Detect which cell encompasses the target text, then output its (X, Y) center coordinate. 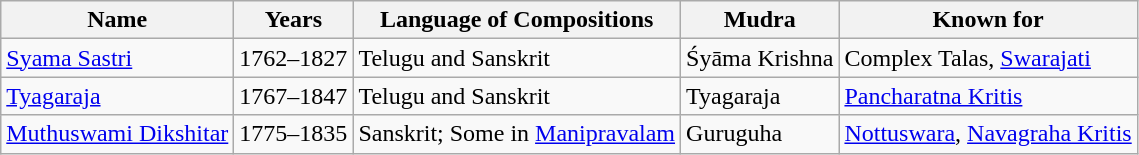
Muthuswami Dikshitar (118, 134)
Guruguha (760, 134)
Known for (988, 20)
Language of Compositions (517, 20)
1767–1847 (294, 96)
Complex Talas, Swarajati (988, 58)
1775–1835 (294, 134)
Sanskrit; Some in Manipravalam (517, 134)
1762–1827 (294, 58)
Pancharatna Kritis (988, 96)
Syama Sastri (118, 58)
Nottuswara, Navagraha Kritis (988, 134)
Śyāma Krishna (760, 58)
Mudra (760, 20)
Name (118, 20)
Years (294, 20)
